Locate the cell with the specified text and output its (x, y) center coordinate. 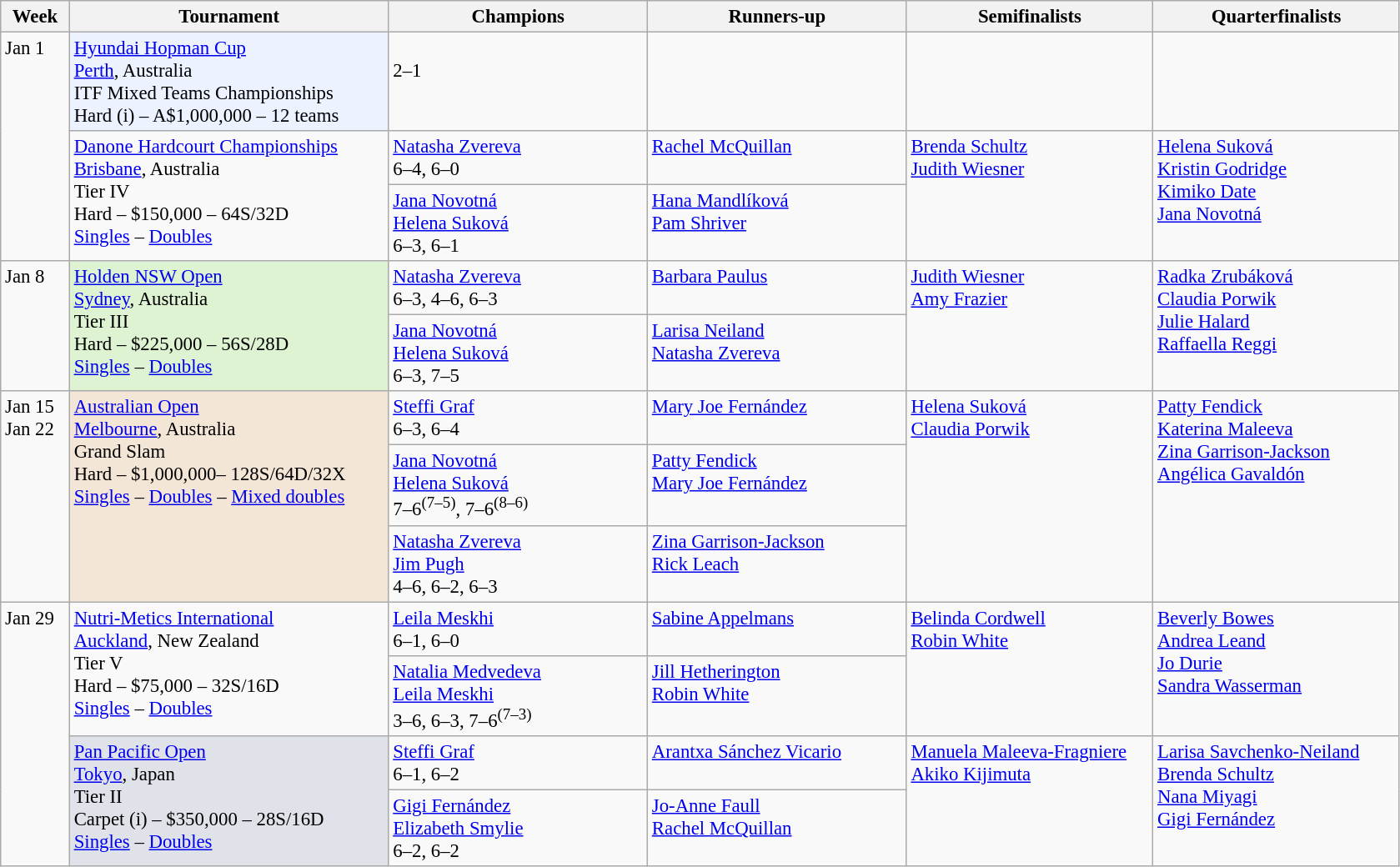
Steffi Graf6–1, 6–2 (519, 764)
Jill Hetherington Robin White (777, 695)
Hana Mandlíková Pam Shriver (777, 223)
Semifinalists (1030, 17)
Belinda Cordwell Robin White (1030, 669)
Jana Novotná Helena Suková7–6(7–5), 7–6(8–6) (519, 485)
Zina Garrison-Jackson Rick Leach (777, 564)
Jana Novotná Helena Suková6–3, 7–5 (519, 353)
Australian OpenMelbourne, AustraliaGrand SlamHard – $1,000,000– 128S/64D/32XSingles – Doubles – Mixed doubles (228, 497)
Patty Fendick Mary Joe Fernández (777, 485)
Rachel McQuillan (777, 158)
Brenda Schultz Judith Wiesner (1030, 196)
Gigi Fernández Elizabeth Smylie6–2, 6–2 (519, 828)
Jan 8 (35, 326)
Jana Novotná Helena Suková6–3, 6–1 (519, 223)
Hyundai Hopman Cup Perth, AustraliaITF Mixed Teams ChampionshipsHard (i) – A$1,000,000 – 12 teams (228, 82)
Champions (519, 17)
Jan 1 (35, 147)
Jan 29 (35, 734)
Natasha Zvereva6–4, 6–0 (519, 158)
Quarterfinalists (1277, 17)
Larisa Neiland Natasha Zvereva (777, 353)
Week (35, 17)
Steffi Graf6–3, 6–4 (519, 418)
Barbara Paulus (777, 288)
2–1 (519, 82)
Mary Joe Fernández (777, 418)
Radka Zrubáková Claudia Porwik Julie Halard Raffaella Reggi (1277, 326)
Jo-Anne Faull Rachel McQuillan (777, 828)
Danone Hardcourt ChampionshipsBrisbane, AustraliaTier IV Hard – $150,000 – 64S/32DSingles – Doubles (228, 196)
Pan Pacific Open Tokyo, JapanTier II Carpet (i) – $350,000 – 28S/16D Singles – Doubles (228, 801)
Runners-up (777, 17)
Patty Fendick Katerina Maleeva Zina Garrison-Jackson Angélica Gavaldón (1277, 497)
Sabine Appelmans (777, 629)
Helena Suková Claudia Porwik (1030, 497)
Leila Meskhi6–1, 6–0 (519, 629)
Beverly Bowes Andrea Leand Jo Durie Sandra Wasserman (1277, 669)
Natasha Zvereva Jim Pugh4–6, 6–2, 6–3 (519, 564)
Holden NSW Open Sydney, AustraliaTier III Hard – $225,000 – 56S/28DSingles – Doubles (228, 326)
Natasha Zvereva6–3, 4–6, 6–3 (519, 288)
Nutri-Metics International Auckland, New ZealandTier V Hard – $75,000 – 32S/16DSingles – Doubles (228, 669)
Manuela Maleeva-Fragniere Akiko Kijimuta (1030, 801)
Tournament (228, 17)
Jan 15Jan 22 (35, 497)
Natalia Medvedeva Leila Meskhi3–6, 6–3, 7–6(7–3) (519, 695)
Larisa Savchenko-Neiland Brenda Schultz Nana Miyagi Gigi Fernández (1277, 801)
Helena Suková Kristin Godridge Kimiko Date Jana Novotná (1277, 196)
Judith Wiesner Amy Frazier (1030, 326)
Arantxa Sánchez Vicario (777, 764)
